From the cell containing the given text, extract its center point as (x, y) coordinate. 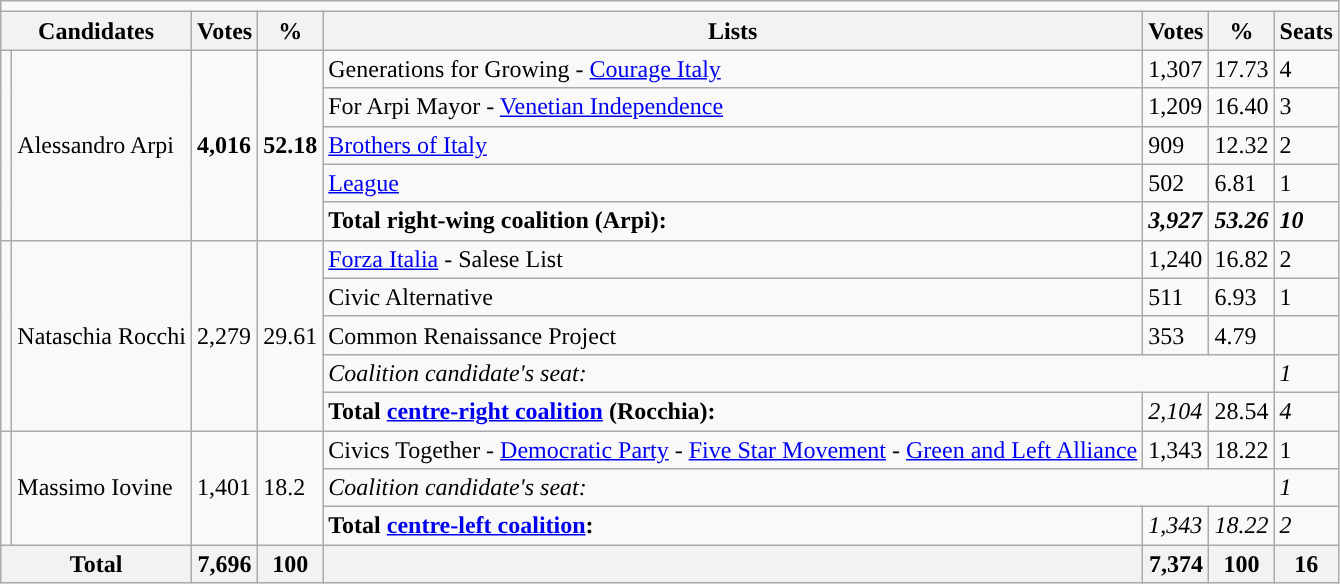
1,240 (1176, 259)
Total centre-left coalition: (733, 526)
18.2 (290, 487)
353 (1176, 335)
Alessandro Arpi (102, 145)
16 (1306, 564)
29.61 (290, 335)
6.81 (1242, 183)
53.26 (1242, 221)
4.79 (1242, 335)
Brothers of Italy (733, 145)
511 (1176, 297)
4,016 (224, 145)
3 (1306, 107)
Total (96, 564)
16.82 (1242, 259)
7,696 (224, 564)
1,307 (1176, 69)
12.32 (1242, 145)
Total right-wing coalition (Arpi): (733, 221)
17.73 (1242, 69)
502 (1176, 183)
Lists (733, 31)
League (733, 183)
Forza Italia - Salese List (733, 259)
Nataschia Rocchi (102, 335)
16.40 (1242, 107)
2,279 (224, 335)
2,104 (1176, 411)
Seats (1306, 31)
3,927 (1176, 221)
1,401 (224, 487)
Total centre-right coalition (Rocchia): (733, 411)
For Arpi Mayor - Venetian Independence (733, 107)
Civics Together - Democratic Party - Five Star Movement - Green and Left Alliance (733, 449)
10 (1306, 221)
6.93 (1242, 297)
Candidates (96, 31)
1,209 (1176, 107)
Civic Alternative (733, 297)
52.18 (290, 145)
Common Renaissance Project (733, 335)
Massimo Iovine (102, 487)
909 (1176, 145)
Generations for Growing - Courage Italy (733, 69)
28.54 (1242, 411)
7,374 (1176, 564)
